Detect which cell encompasses the target text, then output its (x, y) center coordinate. 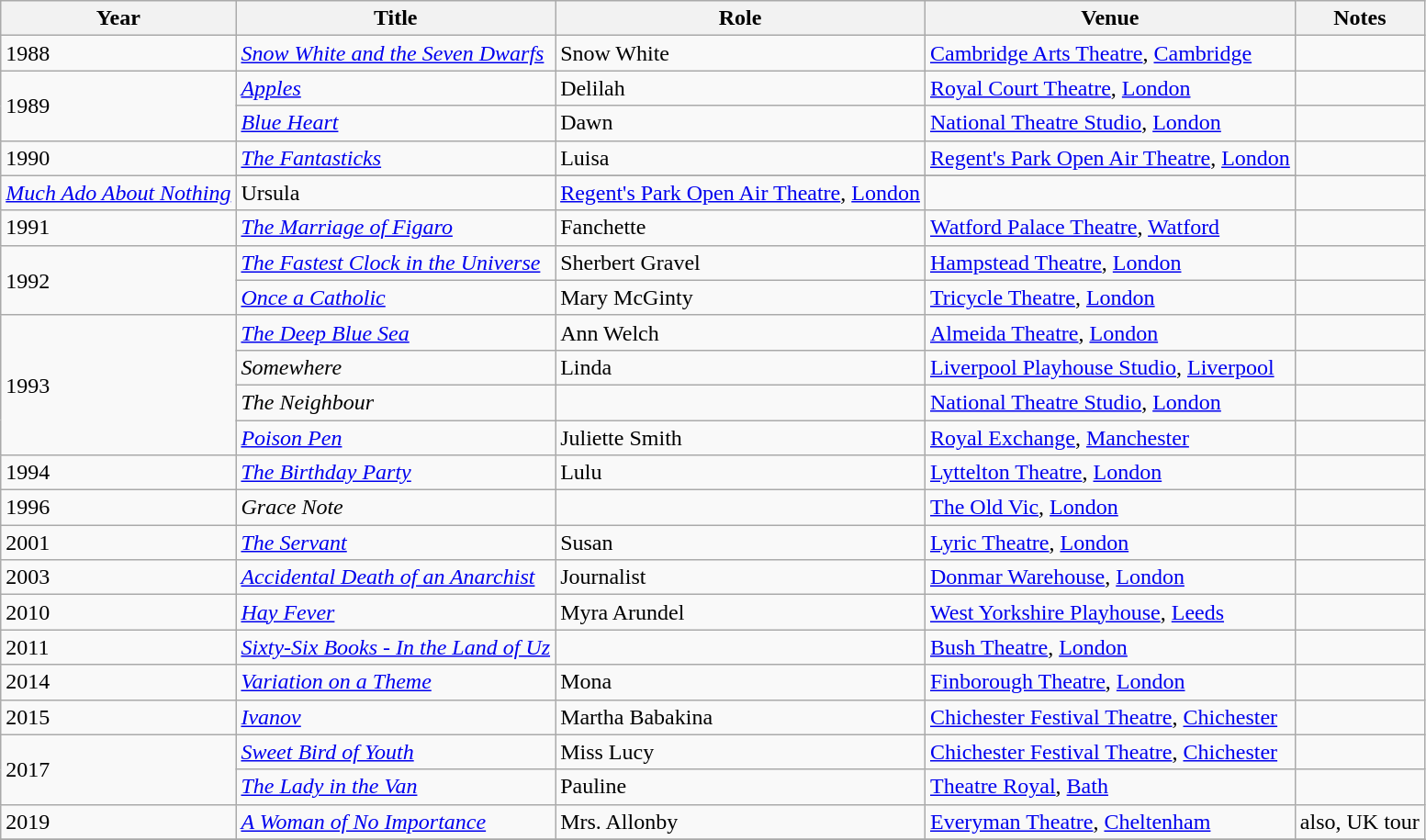
Martha Babakina (740, 717)
1990 (118, 158)
Linda (740, 367)
2017 (118, 769)
The Old Vic, London (1109, 508)
1994 (118, 473)
Mrs. Allonby (740, 822)
Donmar Warehouse, London (1109, 577)
Almeida Theatre, London (1109, 332)
2015 (118, 717)
Much Ado About Nothing (118, 193)
Susan (740, 543)
Delilah (740, 88)
2011 (118, 647)
also, UK tour (1359, 822)
The Deep Blue Sea (396, 332)
2001 (118, 543)
The Fantasticks (396, 158)
1989 (118, 106)
Royal Exchange, Manchester (1109, 438)
Fanchette (740, 228)
2003 (118, 577)
Juliette Smith (740, 438)
1996 (118, 508)
1993 (118, 385)
The Servant (396, 543)
Ivanov (396, 717)
Grace Note (396, 508)
West Yorkshire Playhouse, Leeds (1109, 612)
Dawn (740, 123)
Blue Heart (396, 123)
Lyric Theatre, London (1109, 543)
The Fastest Clock in the Universe (396, 263)
Title (396, 18)
Snow White and the Seven Dwarfs (396, 53)
Mary McGinty (740, 297)
Miss Lucy (740, 752)
The Birthday Party (396, 473)
Myra Arundel (740, 612)
Theatre Royal, Bath (1109, 787)
Ann Welch (740, 332)
Watford Palace Theatre, Watford (1109, 228)
Venue (1109, 18)
Hay Fever (396, 612)
1992 (118, 280)
Liverpool Playhouse Studio, Liverpool (1109, 367)
2019 (118, 822)
Ursula (396, 193)
Apples (396, 88)
The Marriage of Figaro (396, 228)
Year (118, 18)
Snow White (740, 53)
Journalist (740, 577)
1988 (118, 53)
Luisa (740, 158)
Everyman Theatre, Cheltenham (1109, 822)
Bush Theatre, London (1109, 647)
Cambridge Arts Theatre, Cambridge (1109, 53)
Pauline (740, 787)
Lyttelton Theatre, London (1109, 473)
Variation on a Theme (396, 682)
Tricycle Theatre, London (1109, 297)
Finborough Theatre, London (1109, 682)
Mona (740, 682)
Notes (1359, 18)
Accidental Death of an Anarchist (396, 577)
Sixty-Six Books - In the Land of Uz (396, 647)
A Woman of No Importance (396, 822)
The Lady in the Van (396, 787)
1991 (118, 228)
Role (740, 18)
The Neighbour (396, 402)
Lulu (740, 473)
2010 (118, 612)
Somewhere (396, 367)
Poison Pen (396, 438)
Sweet Bird of Youth (396, 752)
Sherbert Gravel (740, 263)
Royal Court Theatre, London (1109, 88)
Hampstead Theatre, London (1109, 263)
2014 (118, 682)
Once a Catholic (396, 297)
